Extract the (x, y) coordinate from the center of the cell holding the provided text.  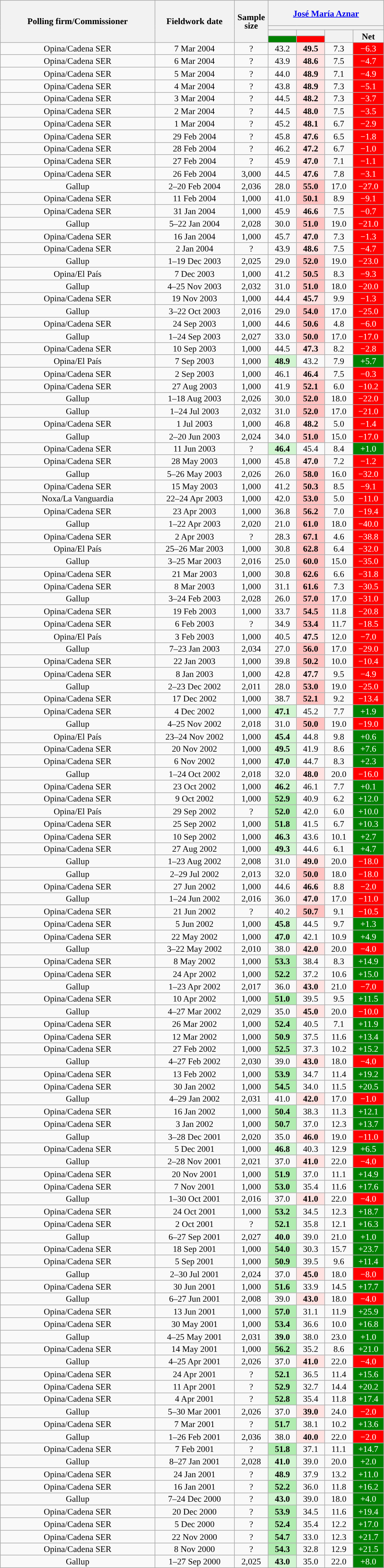
2 Jan 2004 (195, 248)
6.1 (339, 848)
47.5 (311, 636)
−29.0 (368, 648)
1–23 Aug 2002 (195, 861)
7.9 (339, 362)
50.1 (311, 198)
36.8 (282, 511)
62.8 (311, 549)
7 Feb 2001 (195, 1449)
26 Feb 2004 (195, 174)
−20.8 (368, 611)
48.1 (311, 124)
3–25 Mar 2003 (195, 562)
13 Jun 2001 (195, 1311)
50.3 (311, 486)
+10.0 (368, 812)
51.9 (282, 1174)
2 Mar 2004 (195, 111)
−2.9 (368, 124)
51.6 (282, 1286)
8.4 (339, 448)
53.3 (282, 962)
32.8 (311, 1549)
27.0 (282, 648)
9.2 (339, 699)
42.8 (282, 674)
−16.0 (368, 774)
31 Jan 2004 (195, 211)
16.0 (339, 474)
7.0 (339, 511)
+17.6 (368, 1187)
+0.6 (368, 736)
37.2 (311, 974)
1 Mar 2004 (195, 124)
10 Sep 2003 (195, 349)
−1.1 (368, 162)
−18.5 (368, 624)
2,011 (251, 686)
42.1 (311, 936)
10.9 (339, 936)
+12.0 (368, 799)
+8.0 (368, 1562)
−40.0 (368, 524)
+2.7 (368, 836)
6 Feb 2003 (195, 624)
3 Feb 2003 (195, 636)
9.7 (339, 924)
11 Jun 2003 (195, 448)
8.8 (339, 886)
2–20 Feb 2004 (195, 186)
27 Feb 2002 (195, 1049)
+25.9 (368, 1311)
60.0 (311, 562)
1–27 Sep 2000 (195, 1562)
19 Feb 2003 (195, 611)
−31.0 (368, 599)
14.4 (339, 1387)
23–24 Nov 2002 (195, 736)
−20.0 (368, 286)
61.6 (311, 587)
−1.4 (368, 423)
15 May 2003 (195, 486)
+19.2 (368, 1074)
+20.5 (368, 1086)
39.8 (282, 661)
4–25 Apr 2001 (195, 1362)
27 Aug 2002 (195, 848)
47.2 (311, 149)
26 Mar 2002 (195, 1024)
+2.0 (368, 1462)
6.2 (339, 799)
8–27 Jan 2001 (195, 1462)
38.1 (311, 1424)
51.7 (282, 1424)
7 Mar 2001 (195, 1424)
8.5 (339, 486)
7.2 (339, 461)
3–24 Feb 2003 (195, 599)
25–26 Mar 2003 (195, 549)
4 Apr 2001 (195, 1399)
−22.0 (368, 399)
19 Nov 2003 (195, 299)
+21.0 (368, 1349)
52.8 (282, 1399)
43.6 (311, 836)
30 Jan 2002 (195, 1086)
Fieldwork date (195, 21)
27 Jun 2002 (195, 886)
9 Oct 2002 (195, 799)
Net (368, 36)
−31.8 (368, 574)
6 Mar 2004 (195, 61)
5–22 Jan 2004 (195, 223)
11 Feb 2004 (195, 198)
30 May 2001 (195, 1324)
8 Mar 2003 (195, 587)
50.2 (311, 661)
54.3 (282, 1549)
7 Sep 2003 (195, 362)
24 Jan 2001 (195, 1474)
38.7 (282, 699)
−3.5 (368, 111)
35.8 (311, 1224)
+2.3 (368, 762)
1–24 Jul 2003 (195, 411)
+20.2 (368, 1387)
24 Apr 2002 (195, 974)
61.0 (311, 524)
Sample size (251, 21)
2–29 Jul 2002 (195, 874)
21 Jun 2002 (195, 911)
−30.5 (368, 587)
6 Nov 2002 (195, 762)
20 Dec 2000 (195, 1511)
10.1 (339, 836)
10.6 (339, 974)
Noxa/La Vanguardia (78, 499)
50.6 (311, 324)
−3.1 (368, 174)
4.8 (339, 324)
34.9 (282, 624)
6.6 (339, 574)
23.0 (339, 1336)
8 Jan 2003 (195, 674)
20 Nov 2001 (195, 1174)
17 Dec 2002 (195, 699)
−0.7 (368, 211)
7.8 (339, 174)
8.9 (339, 198)
44.8 (311, 736)
50.5 (311, 274)
11.3 (339, 1111)
+0.1 (368, 787)
2,034 (251, 648)
+11.9 (368, 1024)
−10.2 (368, 386)
−9.3 (368, 274)
+4.7 (368, 848)
5 Dec 2001 (195, 1149)
+11.0 (368, 1474)
−10.0 (368, 1012)
28.3 (282, 536)
2 Sep 2003 (195, 374)
50.4 (282, 1111)
3–28 Dec 2001 (195, 1136)
12.1 (339, 1224)
35.2 (311, 1349)
+11.4 (368, 1261)
2,013 (251, 874)
36.5 (311, 1374)
1–30 Oct 2001 (195, 1199)
49.3 (282, 848)
+17.7 (368, 1286)
+16.2 (368, 1486)
22 May 2002 (195, 936)
36.6 (311, 1324)
−1.2 (368, 461)
33.7 (282, 611)
6–27 Sep 2001 (195, 1237)
4 Dec 2002 (195, 711)
+13.6 (368, 1424)
14.5 (339, 1286)
33.9 (311, 1286)
1–22 Apr 2003 (195, 524)
46.0 (311, 1136)
−10.5 (368, 911)
José María Aznar (326, 13)
53.2 (282, 1212)
−1.8 (368, 136)
−19.4 (368, 511)
6.5 (339, 136)
54.7 (282, 1536)
37.3 (311, 1049)
3–22 Oct 2003 (195, 311)
2–30 Jul 2001 (195, 1274)
28 Feb 2004 (195, 149)
1–23 Apr 2002 (195, 987)
2,021 (251, 1162)
+1.9 (368, 711)
+21.5 (368, 1549)
9.9 (339, 299)
10 Sep 2002 (195, 836)
−35.0 (368, 562)
27 Aug 2003 (195, 386)
24.0 (339, 1412)
13 Feb 2002 (195, 1074)
+5.7 (368, 362)
11.7 (339, 624)
44.0 (282, 74)
10 Apr 2002 (195, 999)
+19.4 (368, 1511)
2–28 Nov 2001 (195, 1162)
+10.3 (368, 824)
+13.4 (368, 1036)
+1.3 (368, 924)
+16.8 (368, 1324)
+6.5 (368, 1149)
25 Sep 2002 (195, 824)
5 Jun 2002 (195, 924)
6.4 (339, 549)
+12.1 (368, 1111)
11.5 (339, 1086)
22 Nov 2000 (195, 1536)
+16.3 (368, 1224)
5 Dec 2000 (195, 1524)
41.5 (311, 824)
+11.5 (368, 999)
18 Sep 2001 (195, 1249)
47.7 (311, 674)
+15.2 (368, 1049)
40.9 (311, 799)
4–27 Feb 2002 (195, 1061)
−2.8 (368, 349)
16 Jan 2002 (195, 1111)
12.0 (339, 636)
30.3 (311, 1249)
62.6 (311, 574)
7 Mar 2004 (195, 48)
8.2 (339, 349)
32.7 (311, 1387)
12 Mar 2002 (195, 1036)
−23.0 (368, 261)
+4.9 (368, 936)
+17.4 (368, 1399)
−10.4 (368, 661)
28 May 2003 (195, 461)
3–22 May 2002 (195, 949)
6–27 Jun 2001 (195, 1299)
1–24 Sep 2003 (195, 336)
30 Jun 2001 (195, 1286)
12.2 (339, 1524)
4–29 Jan 2002 (195, 1099)
15.7 (339, 1249)
1–24 Oct 2002 (195, 774)
34.7 (311, 1074)
27 Feb 2004 (195, 162)
7–23 Jan 2003 (195, 648)
24 Apr 2001 (195, 1374)
21 Mar 2003 (195, 574)
56.0 (311, 648)
5–26 May 2003 (195, 474)
22–24 Apr 2003 (195, 499)
4–25 May 2001 (195, 1336)
4 Mar 2004 (195, 86)
38.4 (311, 962)
2–23 Dec 2002 (195, 686)
3 Jan 2002 (195, 1124)
−6.0 (368, 324)
3 Mar 2004 (195, 99)
37.9 (311, 1474)
9.6 (339, 1261)
29 Feb 2004 (195, 136)
2,030 (251, 1061)
14 May 2001 (195, 1349)
−13.4 (368, 699)
+23.7 (368, 1249)
8 Nov 2000 (195, 1549)
+14.7 (368, 1449)
2 Apr 2003 (195, 536)
43.8 (282, 86)
−3.7 (368, 99)
25.0 (282, 562)
24 Sep 2003 (195, 324)
37.5 (311, 1036)
52.5 (282, 1049)
1–24 Jun 2002 (195, 899)
13.2 (339, 1474)
40.2 (282, 911)
+21.7 (368, 1536)
2,017 (251, 987)
37.1 (311, 1449)
49.0 (311, 861)
5–30 Mar 2001 (195, 1412)
−8.0 (368, 1274)
+4.0 (368, 1499)
+7.6 (368, 749)
4–25 Nov 2002 (195, 724)
−0.3 (368, 374)
+13.7 (368, 1124)
Polling firm/Commissioner (78, 21)
4–25 Nov 2003 (195, 286)
29 Sep 2002 (195, 812)
−6.3 (368, 48)
20 Nov 2002 (195, 749)
7 Nov 2001 (195, 1187)
67.1 (311, 536)
11.9 (339, 1311)
−5.1 (368, 86)
5 Sep 2001 (195, 1261)
22 Jan 2003 (195, 661)
7 Dec 2003 (195, 274)
58.0 (311, 474)
9.1 (339, 911)
+15.0 (368, 974)
46.3 (282, 836)
47.1 (282, 711)
4.6 (339, 536)
+15.6 (368, 1374)
1–26 Feb 2001 (195, 1437)
38.3 (311, 1111)
16 Jan 2001 (195, 1486)
11 Apr 2001 (195, 1387)
2 Oct 2001 (195, 1224)
1–19 Dec 2003 (195, 261)
−38.8 (368, 536)
1 Jul 2003 (195, 423)
44.7 (311, 762)
4–27 Mar 2002 (195, 1012)
40.3 (311, 1149)
23 Apr 2003 (195, 511)
47.3 (311, 349)
+18.7 (368, 1212)
+17.0 (368, 1524)
24 Oct 2001 (195, 1212)
8 May 2002 (195, 962)
7–24 Dec 2000 (195, 1499)
16 Jan 2004 (195, 236)
1–18 Aug 2003 (195, 399)
44.4 (282, 299)
2–20 Jun 2003 (195, 436)
9.8 (339, 736)
2,010 (251, 949)
5 Mar 2004 (195, 74)
3,000 (251, 174)
−27.0 (368, 186)
2,029 (251, 1012)
23 Oct 2002 (195, 787)
55.0 (311, 186)
−19.0 (368, 724)
